Capture the cell that displays the provided text and extract its [x, y] central coordinate. 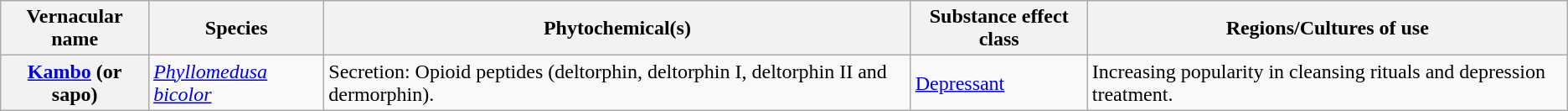
Kambo (or sapo) [75, 82]
Species [236, 29]
Vernacular name [75, 29]
Phyllomedusa bicolor [236, 82]
Increasing popularity in cleansing rituals and depression treatment. [1327, 82]
Depressant [998, 82]
Substance effect class [998, 29]
Phytochemical(s) [617, 29]
Regions/Cultures of use [1327, 29]
Secretion: Opioid peptides (deltorphin, deltorphin I, deltorphin II and dermorphin). [617, 82]
